Extract the [x, y] coordinate from the center of the cell holding the provided text.  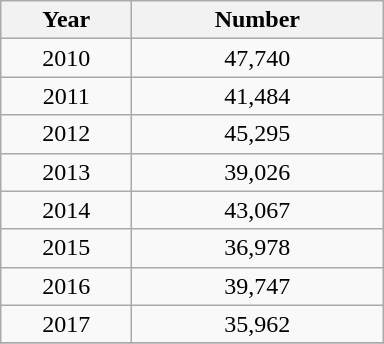
2016 [66, 286]
2015 [66, 248]
2017 [66, 324]
43,067 [258, 210]
2013 [66, 172]
Year [66, 20]
47,740 [258, 58]
45,295 [258, 134]
36,978 [258, 248]
Number [258, 20]
35,962 [258, 324]
2014 [66, 210]
41,484 [258, 96]
2012 [66, 134]
39,026 [258, 172]
39,747 [258, 286]
2011 [66, 96]
2010 [66, 58]
